Return (x, y) of the center of cell containing provided text 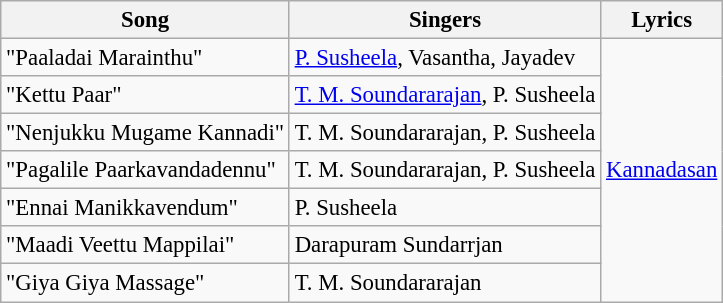
"Ennai Manikkavendum" (146, 208)
Song (146, 20)
Singers (444, 20)
"Giya Giya Massage" (146, 283)
"Paaladai Marainthu" (146, 58)
"Maadi Veettu Mappilai" (146, 245)
Kannadasan (662, 170)
T. M. Soundararajan (444, 283)
"Pagalile Paarkavandadennu" (146, 170)
Darapuram Sundarrjan (444, 245)
P. Susheela, Vasantha, Jayadev (444, 58)
"Kettu Paar" (146, 95)
P. Susheela (444, 208)
Lyrics (662, 20)
"Nenjukku Mugame Kannadi" (146, 133)
